Pinpoint the cell where the given text exists, returning its [X, Y] midpoint coordinate. 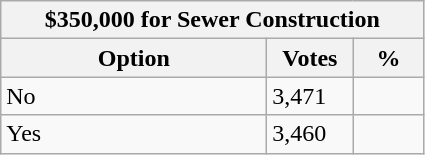
3,471 [310, 96]
Votes [310, 58]
3,460 [310, 134]
Option [134, 58]
% [388, 58]
$350,000 for Sewer Construction [212, 20]
No [134, 96]
Yes [134, 134]
